Extract the [x, y] coordinate from the center of the cell holding the provided text.  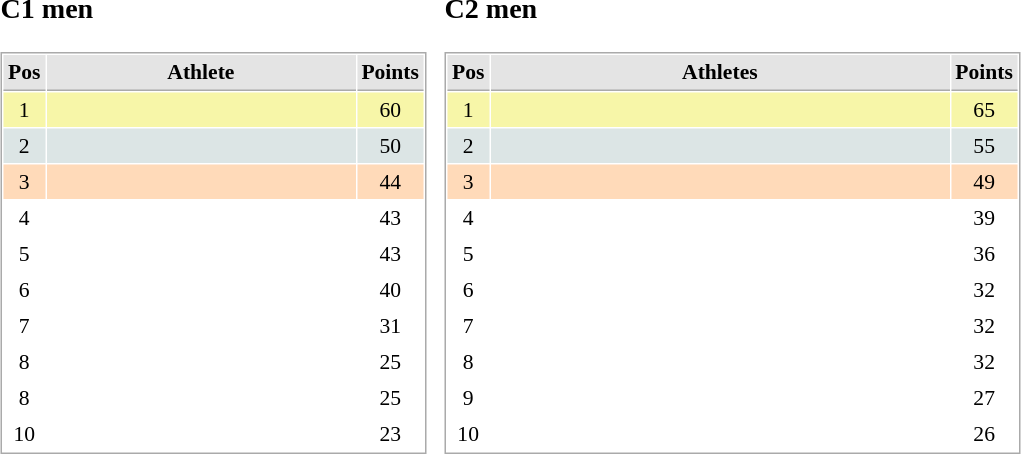
Athletes [720, 74]
40 [390, 290]
26 [984, 434]
50 [390, 146]
39 [984, 218]
36 [984, 254]
49 [984, 182]
23 [390, 434]
31 [390, 326]
27 [984, 398]
9 [468, 398]
60 [390, 110]
44 [390, 182]
Athlete [200, 74]
55 [984, 146]
65 [984, 110]
